Extract the [X, Y] coordinate from the center of the cell holding the provided text.  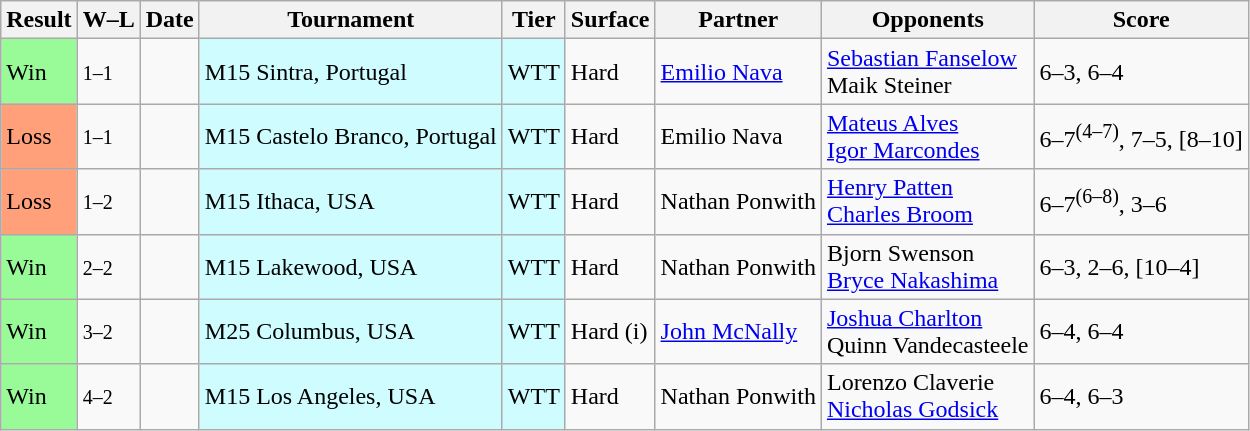
Mateus Alves Igor Marcondes [928, 136]
Hard (i) [610, 332]
Opponents [928, 20]
John McNally [738, 332]
Tournament [350, 20]
6–7(4–7), 7–5, [8–10] [1141, 136]
2–2 [108, 266]
Date [170, 20]
Result [39, 20]
W–L [108, 20]
3–2 [108, 332]
M15 Ithaca, USA [350, 202]
M15 Lakewood, USA [350, 266]
Lorenzo Claverie Nicholas Godsick [928, 396]
M15 Los Angeles, USA [350, 396]
Score [1141, 20]
Surface [610, 20]
Sebastian Fanselow Maik Steiner [928, 72]
M25 Columbus, USA [350, 332]
M15 Sintra, Portugal [350, 72]
Henry Patten Charles Broom [928, 202]
M15 Castelo Branco, Portugal [350, 136]
1–2 [108, 202]
6–3, 6–4 [1141, 72]
Tier [534, 20]
Bjorn Swenson Bryce Nakashima [928, 266]
6–4, 6–3 [1141, 396]
6–7(6–8), 3–6 [1141, 202]
Partner [738, 20]
6–4, 6–4 [1141, 332]
6–3, 2–6, [10–4] [1141, 266]
Joshua Charlton Quinn Vandecasteele [928, 332]
4–2 [108, 396]
